Search for the cell housing the specified text and yield its [x, y] center coordinate. 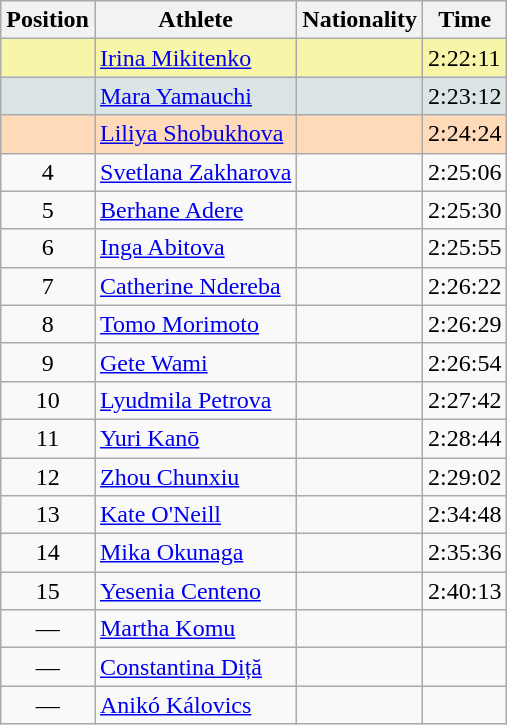
2:26:29 [465, 324]
2:22:11 [465, 58]
7 [48, 286]
2:35:36 [465, 553]
Svetlana Zakharova [195, 172]
13 [48, 515]
8 [48, 324]
2:26:22 [465, 286]
9 [48, 362]
Kate O'Neill [195, 515]
14 [48, 553]
Constantina Diță [195, 667]
11 [48, 438]
5 [48, 210]
2:40:13 [465, 591]
2:23:12 [465, 96]
Mara Yamauchi [195, 96]
2:27:42 [465, 400]
2:25:55 [465, 248]
2:26:54 [465, 362]
Martha Komu [195, 629]
Gete Wami [195, 362]
Athlete [195, 20]
Zhou Chunxiu [195, 477]
15 [48, 591]
2:29:02 [465, 477]
Anikó Kálovics [195, 705]
2:25:06 [465, 172]
2:28:44 [465, 438]
Irina Mikitenko [195, 58]
12 [48, 477]
Nationality [360, 20]
Yuri Kanō [195, 438]
2:34:48 [465, 515]
Berhane Adere [195, 210]
Position [48, 20]
2:25:30 [465, 210]
Tomo Morimoto [195, 324]
Liliya Shobukhova [195, 134]
Catherine Ndereba [195, 286]
2:24:24 [465, 134]
Lyudmila Petrova [195, 400]
Inga Abitova [195, 248]
Yesenia Centeno [195, 591]
Mika Okunaga [195, 553]
6 [48, 248]
10 [48, 400]
Time [465, 20]
4 [48, 172]
